For the text-containing cell, return its midpoint in (x, y) coordinate format. 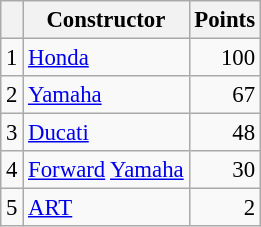
Ducati (106, 133)
Honda (106, 58)
30 (224, 170)
5 (12, 208)
4 (12, 170)
48 (224, 133)
Yamaha (106, 95)
67 (224, 95)
1 (12, 58)
Points (224, 20)
Forward Yamaha (106, 170)
Constructor (106, 20)
ART (106, 208)
100 (224, 58)
3 (12, 133)
